Extract the [X, Y] coordinate from the center of the cell holding the provided text.  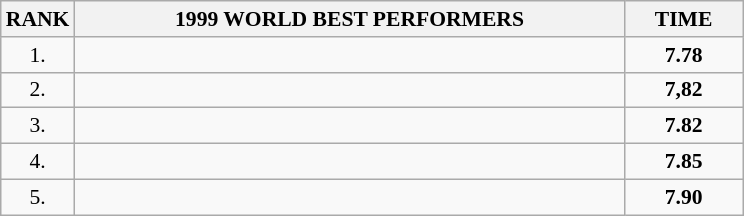
1. [38, 55]
3. [38, 126]
1999 WORLD BEST PERFORMERS [349, 19]
TIME [684, 19]
7.90 [684, 197]
7.82 [684, 126]
2. [38, 90]
5. [38, 197]
RANK [38, 19]
7,82 [684, 90]
4. [38, 162]
7.78 [684, 55]
7.85 [684, 162]
